Return the (X, Y) coordinate for the center point of the cell that contains the specified text.  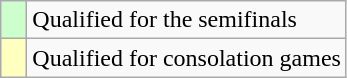
Qualified for consolation games (187, 58)
Qualified for the semifinals (187, 20)
